Identify which cell holds the provided text, then report its (x, y) central coordinate. 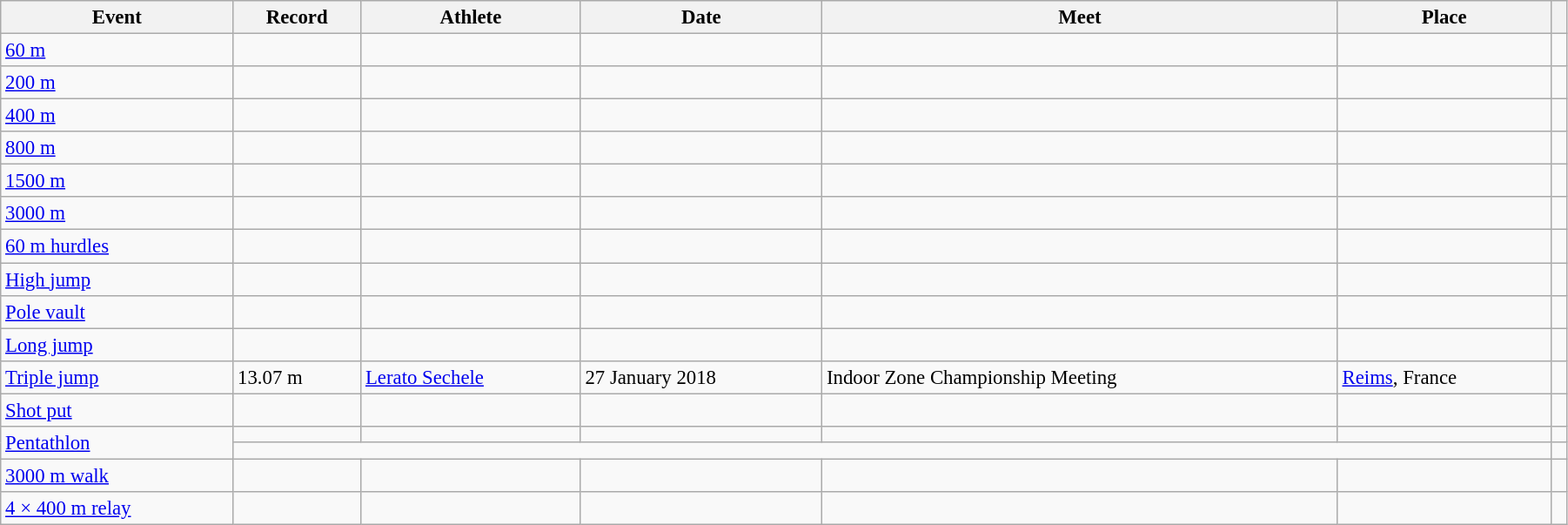
13.07 m (298, 377)
Lerato Sechele (471, 377)
Record (298, 17)
Meet (1081, 17)
400 m (117, 116)
200 m (117, 83)
Date (701, 17)
Event (117, 17)
3000 m walk (117, 475)
Pentathlon (117, 443)
1500 m (117, 181)
27 January 2018 (701, 377)
Athlete (471, 17)
Reims, France (1444, 377)
3000 m (117, 213)
Indoor Zone Championship Meeting (1081, 377)
Place (1444, 17)
60 m hurdles (117, 246)
Long jump (117, 345)
Pole vault (117, 312)
800 m (117, 148)
High jump (117, 279)
4 × 400 m relay (117, 508)
Shot put (117, 410)
Triple jump (117, 377)
60 m (117, 50)
